Determine the (x, y) coordinate at the center of the cell enclosing the given text.  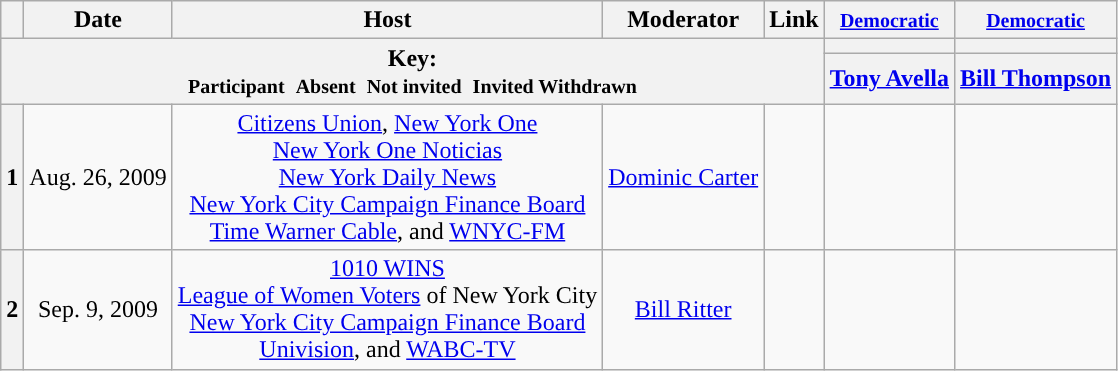
Link (794, 20)
Tony Avella (889, 78)
Citizens Union, New York OneNew York One NoticiasNew York Daily NewsNew York City Campaign Finance BoardTime Warner Cable, and WNYC-FM (387, 177)
Aug. 26, 2009 (98, 177)
1010 WINSLeague of Women Voters of New York CityNew York City Campaign Finance BoardUnivision, and WABC-TV (387, 310)
Host (387, 20)
2 (12, 310)
Date (98, 20)
Sep. 9, 2009 (98, 310)
Dominic Carter (684, 177)
1 (12, 177)
Key: Participant Absent Not invited Invited Withdrawn (412, 72)
Bill Thompson (1036, 78)
Moderator (684, 20)
Bill Ritter (684, 310)
